Determine the (x, y) coordinate at the center of the cell enclosing the given text.  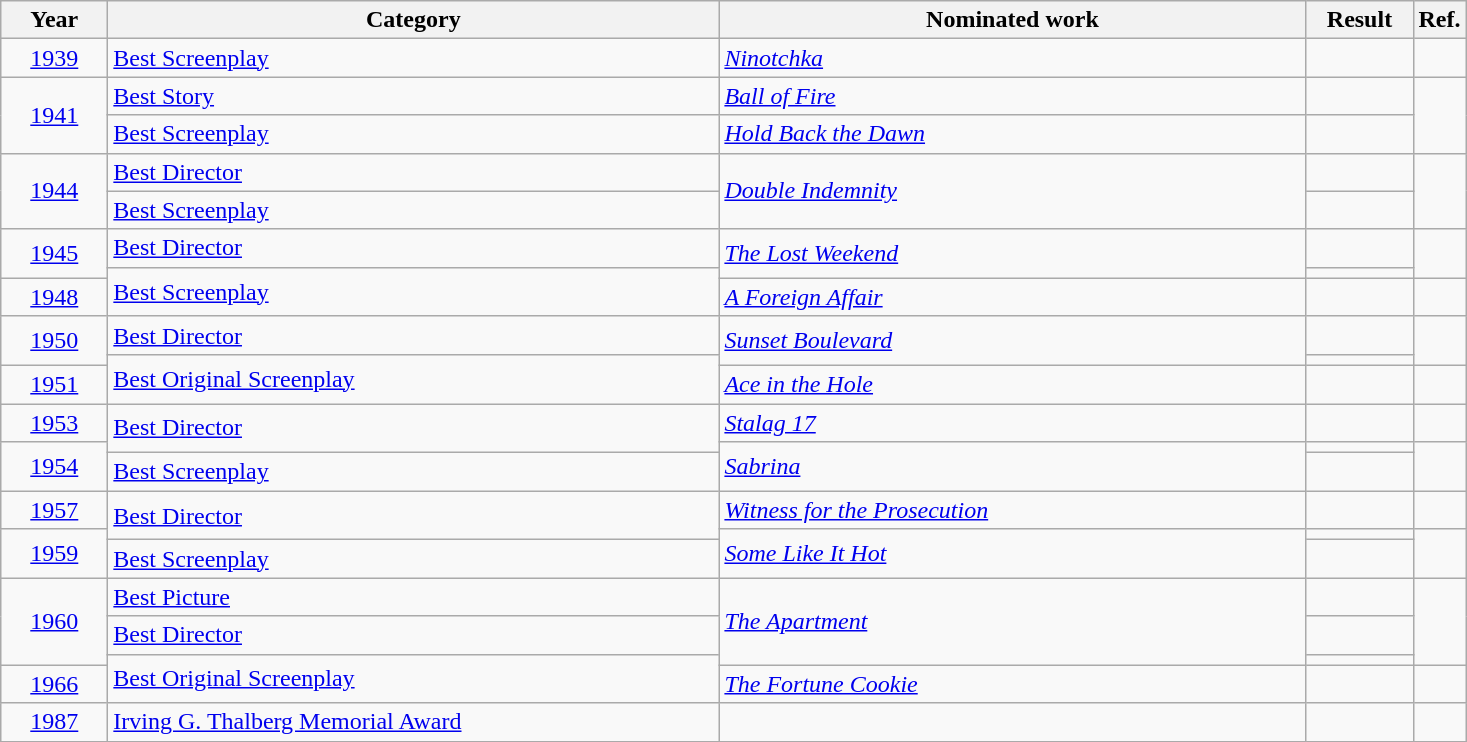
1957 (54, 510)
1987 (54, 722)
Sunset Boulevard (1012, 340)
1951 (54, 384)
Category (414, 20)
1954 (54, 466)
1953 (54, 423)
Stalag 17 (1012, 423)
1950 (54, 340)
1948 (54, 297)
Nominated work (1012, 20)
Some Like It Hot (1012, 554)
Best Picture (414, 597)
Best Story (414, 96)
1944 (54, 191)
The Fortune Cookie (1012, 684)
Irving G. Thalberg Memorial Award (414, 722)
Ball of Fire (1012, 96)
A Foreign Affair (1012, 297)
The Lost Weekend (1012, 254)
Ref. (1440, 20)
Ace in the Hole (1012, 384)
1960 (54, 622)
1966 (54, 684)
The Apartment (1012, 622)
Ninotchka (1012, 58)
Witness for the Prosecution (1012, 510)
1945 (54, 254)
Sabrina (1012, 466)
Result (1360, 20)
Double Indemnity (1012, 191)
1959 (54, 554)
1941 (54, 115)
1939 (54, 58)
Hold Back the Dawn (1012, 134)
Year (54, 20)
